For the text-containing cell, return its midpoint in (X, Y) coordinate format. 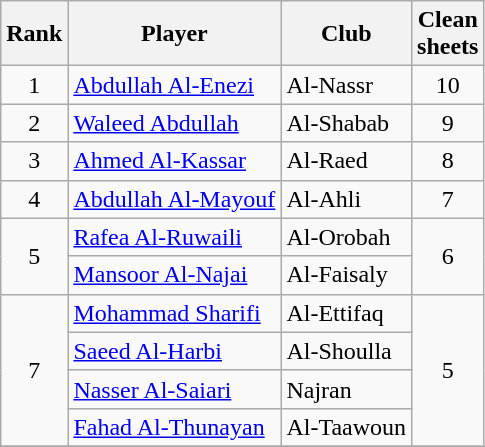
Nasser Al-Saiari (174, 389)
Abdullah Al-Enezi (174, 85)
Najran (346, 389)
9 (448, 123)
6 (448, 256)
Rank (34, 34)
Mansoor Al-Najai (174, 275)
Club (346, 34)
Al-Faisaly (346, 275)
2 (34, 123)
Al-Nassr (346, 85)
Fahad Al-Thunayan (174, 427)
Waleed Abdullah (174, 123)
Saeed Al-Harbi (174, 351)
Abdullah Al-Mayouf (174, 199)
Al-Orobah (346, 237)
4 (34, 199)
Al-Raed (346, 161)
3 (34, 161)
Cleansheets (448, 34)
Player (174, 34)
Al-Ahli (346, 199)
8 (448, 161)
Al-Shabab (346, 123)
Ahmed Al-Kassar (174, 161)
Al-Ettifaq (346, 313)
Rafea Al-Ruwaili (174, 237)
10 (448, 85)
Mohammad Sharifi (174, 313)
Al-Taawoun (346, 427)
1 (34, 85)
Al-Shoulla (346, 351)
